For the text-containing cell, return its midpoint in [X, Y] coordinate format. 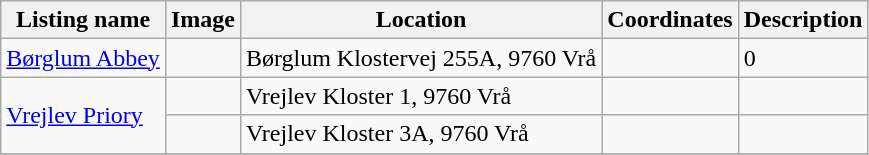
0 [803, 58]
Vrejlev Priory [84, 115]
Vrejlev Kloster 3A, 9760 Vrå [420, 134]
Location [420, 20]
Coordinates [670, 20]
Børglum Klostervej 255A, 9760 Vrå [420, 58]
Børglum Abbey [84, 58]
Image [202, 20]
Listing name [84, 20]
Description [803, 20]
Vrejlev Kloster 1, 9760 Vrå [420, 96]
